Return [x, y] of the center of cell containing provided text 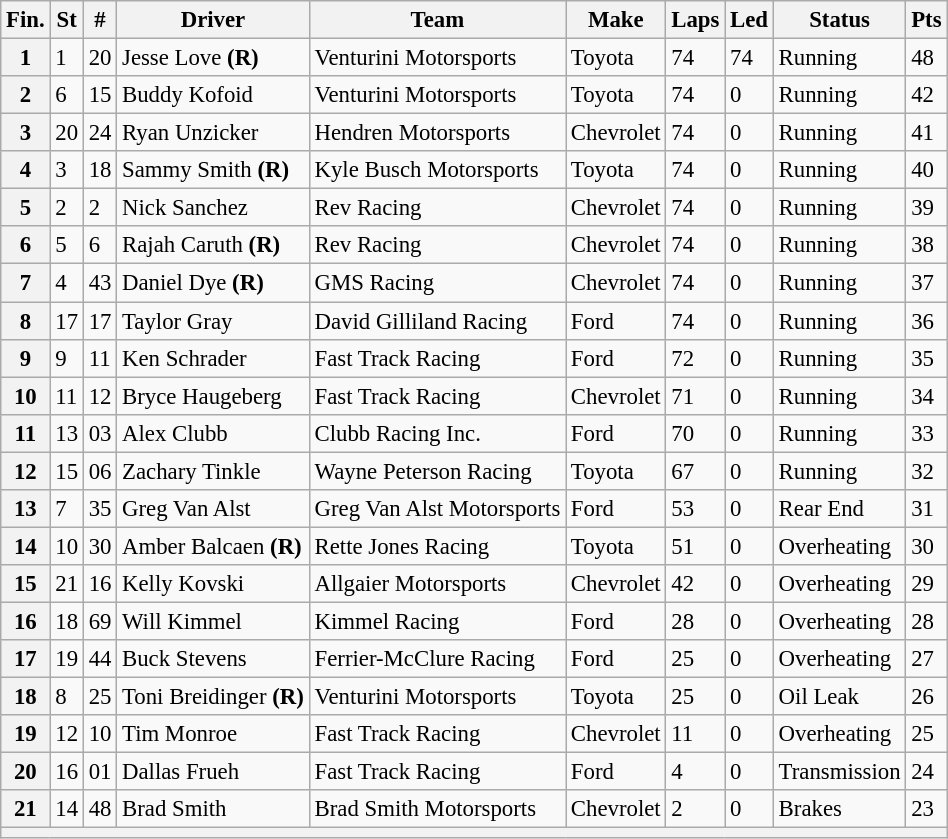
Tim Monroe [213, 734]
Kimmel Racing [437, 621]
23 [926, 809]
Driver [213, 20]
69 [100, 621]
Greg Van Alst Motorsports [437, 509]
29 [926, 584]
Dallas Frueh [213, 772]
01 [100, 772]
Rette Jones Racing [437, 546]
Rear End [840, 509]
Ken Schrader [213, 358]
37 [926, 283]
Toni Breidinger (R) [213, 697]
Brakes [840, 809]
33 [926, 433]
Status [840, 20]
Clubb Racing Inc. [437, 433]
Ferrier-McClure Racing [437, 659]
Laps [696, 20]
Wayne Peterson Racing [437, 471]
72 [696, 358]
Buddy Kofoid [213, 95]
Kelly Kovski [213, 584]
Buck Stevens [213, 659]
Oil Leak [840, 697]
53 [696, 509]
Brad Smith Motorsports [437, 809]
Greg Van Alst [213, 509]
Led [750, 20]
Make [616, 20]
40 [926, 170]
Jesse Love (R) [213, 58]
67 [696, 471]
Alex Clubb [213, 433]
Rajah Caruth (R) [213, 245]
41 [926, 133]
# [100, 20]
Amber Balcaen (R) [213, 546]
Bryce Haugeberg [213, 396]
Taylor Gray [213, 321]
Kyle Busch Motorsports [437, 170]
Allgaier Motorsports [437, 584]
GMS Racing [437, 283]
70 [696, 433]
Sammy Smith (R) [213, 170]
34 [926, 396]
St [66, 20]
39 [926, 208]
44 [100, 659]
David Gilliland Racing [437, 321]
Pts [926, 20]
36 [926, 321]
Will Kimmel [213, 621]
Hendren Motorsports [437, 133]
26 [926, 697]
Daniel Dye (R) [213, 283]
Zachary Tinkle [213, 471]
Brad Smith [213, 809]
51 [696, 546]
03 [100, 433]
Nick Sanchez [213, 208]
43 [100, 283]
32 [926, 471]
71 [696, 396]
Fin. [26, 20]
38 [926, 245]
06 [100, 471]
31 [926, 509]
Transmission [840, 772]
Team [437, 20]
Ryan Unzicker [213, 133]
27 [926, 659]
